Provide the (X, Y) coordinate of the cell's center where the given text is located.  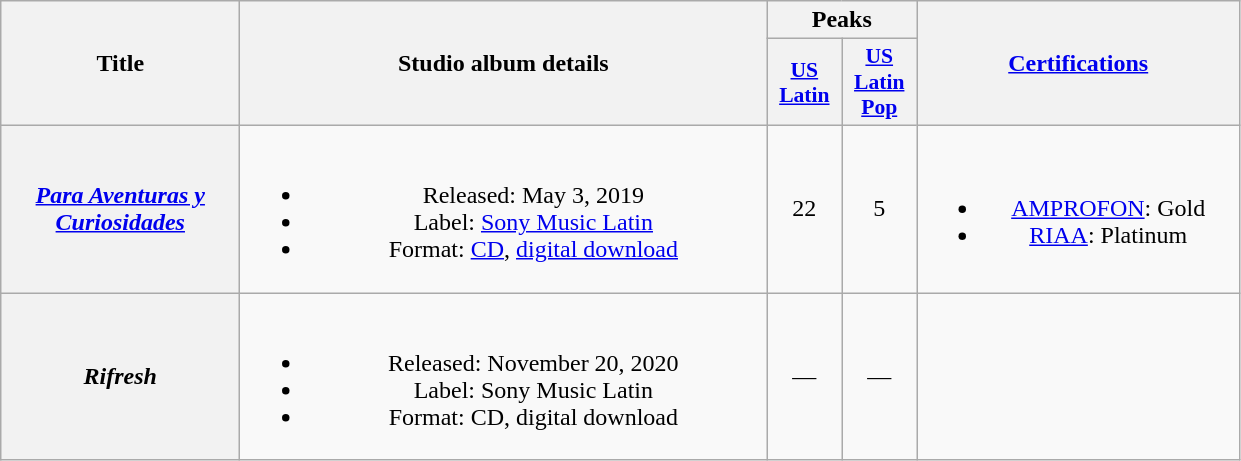
Title (120, 64)
Released: November 20, 2020Label: Sony Music LatinFormat: CD, digital download (504, 376)
Studio album details (504, 64)
Peaks (842, 20)
Rifresh (120, 376)
22 (804, 208)
Para Aventuras y Curiosidades (120, 208)
AMPROFON: GoldRIAA: Platinum (1078, 208)
Certifications (1078, 64)
Released: May 3, 2019Label: Sony Music LatinFormat: CD, digital download (504, 208)
5 (880, 208)
USLatin (804, 82)
USLatinPop (880, 82)
